Return (X, Y) of the center of cell containing provided text 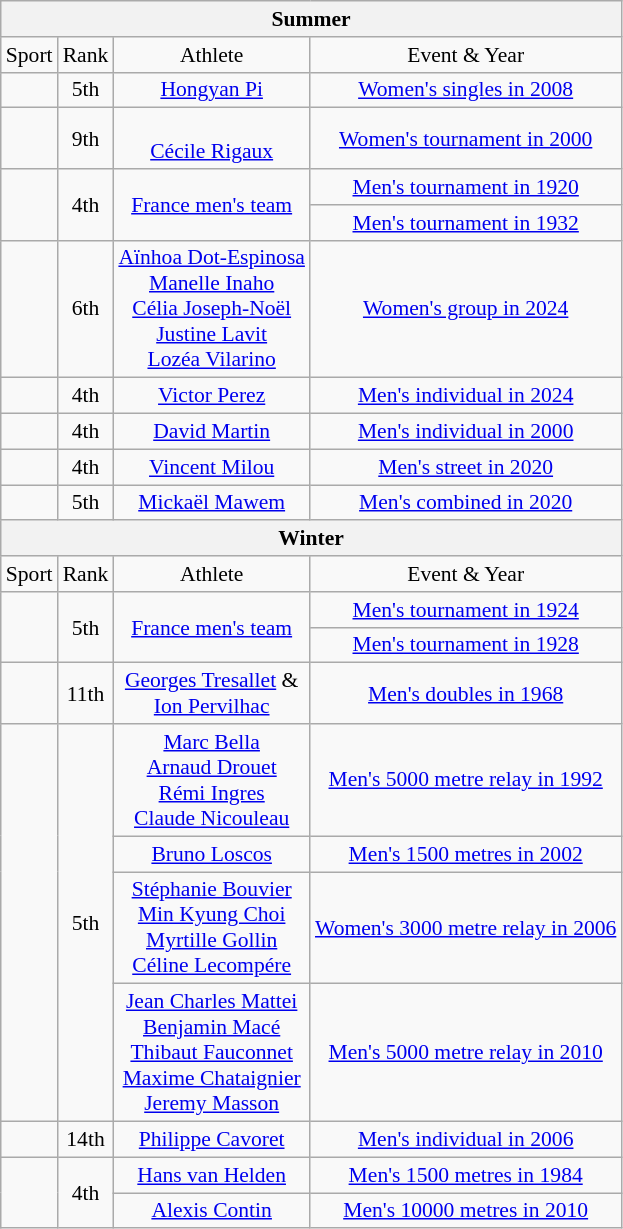
Women's 3000 metre relay in 2006 (466, 928)
Women's tournament in 2000 (466, 138)
Men's 1500 metres in 2002 (466, 854)
Vincent Milou (212, 467)
6th (86, 309)
Men's 10000 metres in 2010 (466, 1211)
Summer (312, 19)
Mickaël Mawem (212, 503)
Winter (312, 539)
Marc BellaArnaud DrouetRémi IngresClaude Nicouleau (212, 780)
Bruno Loscos (212, 854)
Men's combined in 2020 (466, 503)
Men's tournament in 1920 (466, 187)
Victor Perez (212, 396)
Stéphanie BouvierMin Kyung ChoiMyrtille GollinCéline Lecompére (212, 928)
Philippe Cavoret (212, 1140)
Women's group in 2024 (466, 309)
Men's 5000 metre relay in 1992 (466, 780)
14th (86, 1140)
11th (86, 694)
Men's tournament in 1924 (466, 610)
Hans van Helden (212, 1175)
Georges Tresallet &Ion Pervilhac (212, 694)
Hongyan Pi (212, 90)
Alexis Contin (212, 1211)
Men's individual in 2024 (466, 396)
Men's street in 2020 (466, 467)
Men's individual in 2006 (466, 1140)
Men's individual in 2000 (466, 432)
9th (86, 138)
David Martin (212, 432)
Men's tournament in 1928 (466, 645)
Men's tournament in 1932 (466, 223)
Men's 5000 metre relay in 2010 (466, 1053)
Women's singles in 2008 (466, 90)
Cécile Rigaux (212, 138)
Men's 1500 metres in 1984 (466, 1175)
Jean Charles MatteiBenjamin MacéThibaut FauconnetMaxime ChataignierJeremy Masson (212, 1053)
Aïnhoa Dot-EspinosaManelle InahoCélia Joseph-NoëlJustine LavitLozéa Vilarino (212, 309)
Men's doubles in 1968 (466, 694)
